Search for the cell housing the specified text and yield its [x, y] center coordinate. 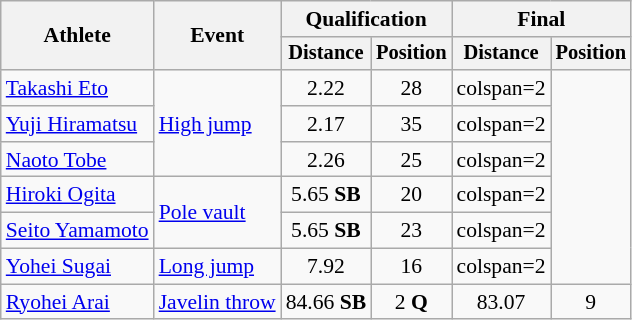
28 [411, 88]
Long jump [218, 267]
Takashi Eto [78, 88]
9 [591, 302]
2 Q [411, 302]
35 [411, 124]
Final [542, 19]
Ryohei Arai [78, 302]
83.07 [502, 302]
Naoto Tobe [78, 160]
Yuji Hiramatsu [78, 124]
Yohei Sugai [78, 267]
20 [411, 195]
Pole vault [218, 212]
Javelin throw [218, 302]
16 [411, 267]
Athlete [78, 36]
2.22 [326, 88]
84.66 SB [326, 302]
High jump [218, 124]
Seito Yamamoto [78, 231]
Event [218, 36]
23 [411, 231]
25 [411, 160]
2.26 [326, 160]
Qualification [366, 19]
7.92 [326, 267]
2.17 [326, 124]
Hiroki Ogita [78, 195]
